Capture the cell that displays the provided text and extract its (X, Y) central coordinate. 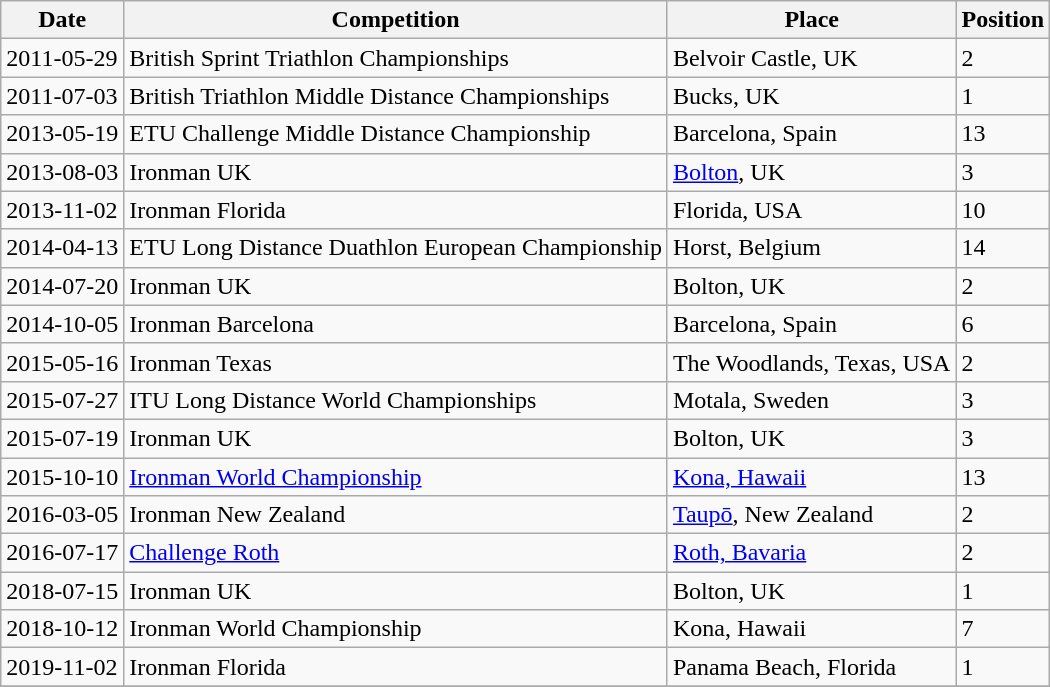
2018-07-15 (62, 591)
2016-07-17 (62, 553)
10 (1003, 210)
2011-05-29 (62, 58)
2013-08-03 (62, 172)
2018-10-12 (62, 629)
Taupō, New Zealand (812, 515)
2015-10-10 (62, 477)
Panama Beach, Florida (812, 667)
2013-11-02 (62, 210)
Belvoir Castle, UK (812, 58)
7 (1003, 629)
2014-04-13 (62, 248)
Place (812, 20)
ETU Long Distance Duathlon European Championship (396, 248)
ETU Challenge Middle Distance Championship (396, 134)
Ironman New Zealand (396, 515)
Ironman Texas (396, 362)
2015-05-16 (62, 362)
14 (1003, 248)
2011-07-03 (62, 96)
2014-07-20 (62, 286)
Florida, USA (812, 210)
Challenge Roth (396, 553)
2015-07-27 (62, 400)
6 (1003, 324)
Roth, Bavaria (812, 553)
2015-07-19 (62, 438)
Competition (396, 20)
2016-03-05 (62, 515)
British Triathlon Middle Distance Championships (396, 96)
Date (62, 20)
ITU Long Distance World Championships (396, 400)
2014-10-05 (62, 324)
2019-11-02 (62, 667)
Position (1003, 20)
Motala, Sweden (812, 400)
Horst, Belgium (812, 248)
2013-05-19 (62, 134)
The Woodlands, Texas, USA (812, 362)
British Sprint Triathlon Championships (396, 58)
Ironman Barcelona (396, 324)
Bucks, UK (812, 96)
